Extract the (x, y) coordinate from the center of the cell holding the provided text.  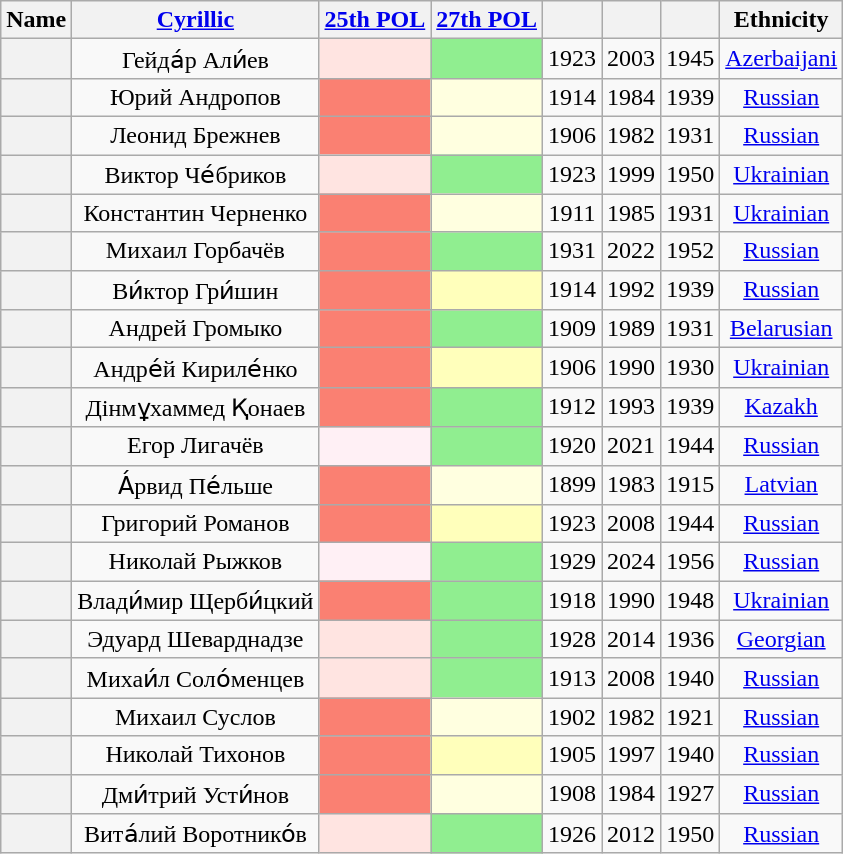
1928 (572, 639)
27th POL (487, 20)
1956 (690, 562)
1913 (572, 678)
1926 (572, 834)
Михаи́л Соло́менцев (196, 678)
Влади́мир Щерби́цкий (196, 601)
Константин Черненко (196, 213)
Юрий Андропов (196, 97)
1983 (632, 485)
1915 (690, 485)
2003 (632, 59)
1902 (572, 717)
25th POL (375, 20)
2021 (632, 446)
Михаил Суслов (196, 717)
1912 (572, 407)
1905 (572, 755)
Name (36, 20)
1921 (690, 717)
Михаил Горбачёв (196, 251)
Николай Тихонов (196, 755)
Georgian (782, 639)
Azerbaijani (782, 59)
Егор Лигачёв (196, 446)
Latvian (782, 485)
1999 (632, 174)
Дінмұхаммед Қонаев (196, 407)
Ethnicity (782, 20)
1997 (632, 755)
1899 (572, 485)
1911 (572, 213)
2012 (632, 834)
Леонид Брежнев (196, 135)
1936 (690, 639)
1927 (690, 794)
Вита́лий Воротнико́в (196, 834)
Cyrillic (196, 20)
1930 (690, 368)
1948 (690, 601)
Григорий Романов (196, 524)
1985 (632, 213)
А́рвид Пе́льше (196, 485)
Виктор Че́бриков (196, 174)
Андрей Громыко (196, 329)
Эдуард Шеварднадзе (196, 639)
2014 (632, 639)
1909 (572, 329)
Николай Рыжков (196, 562)
2022 (632, 251)
1993 (632, 407)
1945 (690, 59)
1920 (572, 446)
2024 (632, 562)
Kazakh (782, 407)
Ви́ктор Гри́шин (196, 290)
1918 (572, 601)
1952 (690, 251)
1992 (632, 290)
1989 (632, 329)
1929 (572, 562)
1908 (572, 794)
Дми́трий Усти́нов (196, 794)
Андре́й Кириле́нко (196, 368)
Belarusian (782, 329)
Гейда́р Али́ев (196, 59)
